Output the [X, Y] coordinate of the center of the cell containing the given text.  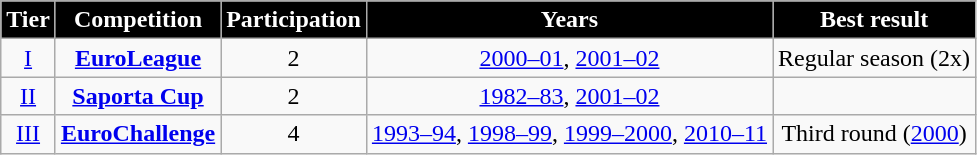
Competition [138, 20]
Regular season (2x) [874, 58]
II [28, 96]
EuroLeague [138, 58]
4 [294, 134]
Third round (2000) [874, 134]
1982–83, 2001–02 [569, 96]
III [28, 134]
Best result [874, 20]
2000–01, 2001–02 [569, 58]
EuroChallenge [138, 134]
Years [569, 20]
1993–94, 1998–99, 1999–2000, 2010–11 [569, 134]
Participation [294, 20]
Tier [28, 20]
I [28, 58]
Saporta Cup [138, 96]
